Detect which cell encompasses the target text, then output its [X, Y] center coordinate. 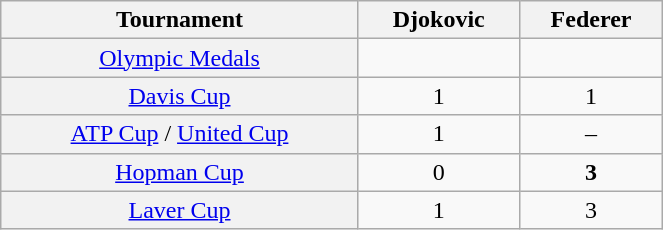
Federer [591, 20]
ATP Cup / United Cup [180, 134]
Davis Cup [180, 96]
Olympic Medals [180, 58]
– [591, 134]
Hopman Cup [180, 172]
Djokovic [438, 20]
Laver Cup [180, 210]
0 [438, 172]
Tournament [180, 20]
